Search for the cell housing the specified text and yield its [x, y] center coordinate. 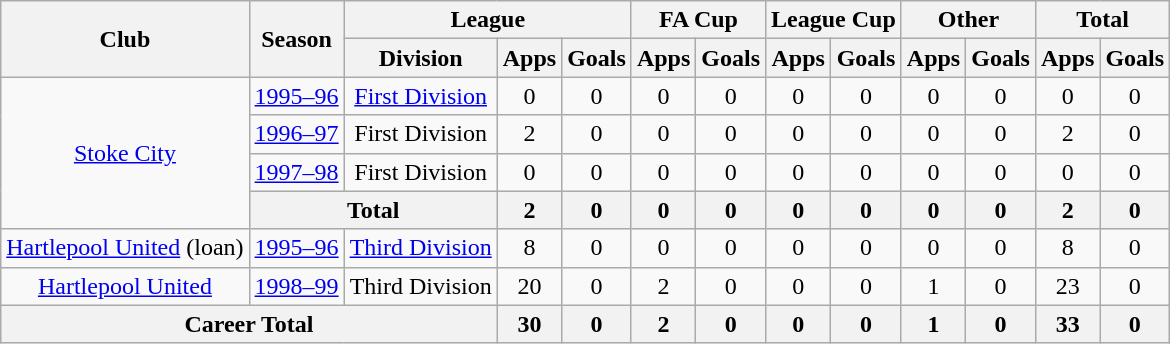
20 [529, 286]
Hartlepool United [125, 286]
1997–98 [296, 172]
Club [125, 39]
1998–99 [296, 286]
Hartlepool United (loan) [125, 248]
23 [1067, 286]
Other [968, 20]
FA Cup [698, 20]
33 [1067, 324]
30 [529, 324]
Division [420, 58]
Career Total [249, 324]
Stoke City [125, 153]
League Cup [834, 20]
League [488, 20]
Season [296, 39]
1996–97 [296, 134]
